Identify which cell holds the provided text, then report its (x, y) central coordinate. 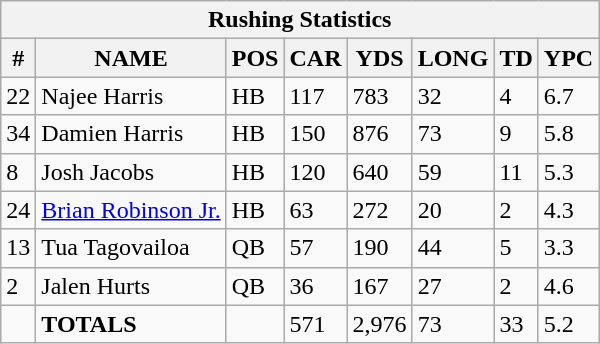
20 (453, 210)
4 (516, 96)
4.3 (568, 210)
57 (316, 248)
34 (18, 134)
36 (316, 286)
4.6 (568, 286)
11 (516, 172)
272 (380, 210)
876 (380, 134)
2,976 (380, 324)
# (18, 58)
32 (453, 96)
CAR (316, 58)
Josh Jacobs (131, 172)
Jalen Hurts (131, 286)
YDS (380, 58)
9 (516, 134)
5 (516, 248)
5.2 (568, 324)
TD (516, 58)
Tua Tagovailoa (131, 248)
59 (453, 172)
120 (316, 172)
24 (18, 210)
117 (316, 96)
Damien Harris (131, 134)
13 (18, 248)
44 (453, 248)
LONG (453, 58)
571 (316, 324)
22 (18, 96)
27 (453, 286)
Brian Robinson Jr. (131, 210)
NAME (131, 58)
Najee Harris (131, 96)
Rushing Statistics (300, 20)
TOTALS (131, 324)
5.3 (568, 172)
3.3 (568, 248)
5.8 (568, 134)
33 (516, 324)
640 (380, 172)
167 (380, 286)
190 (380, 248)
YPC (568, 58)
8 (18, 172)
POS (255, 58)
783 (380, 96)
63 (316, 210)
6.7 (568, 96)
150 (316, 134)
